Scan for the cell matching the given text and deliver its [X, Y] coordinate at center. 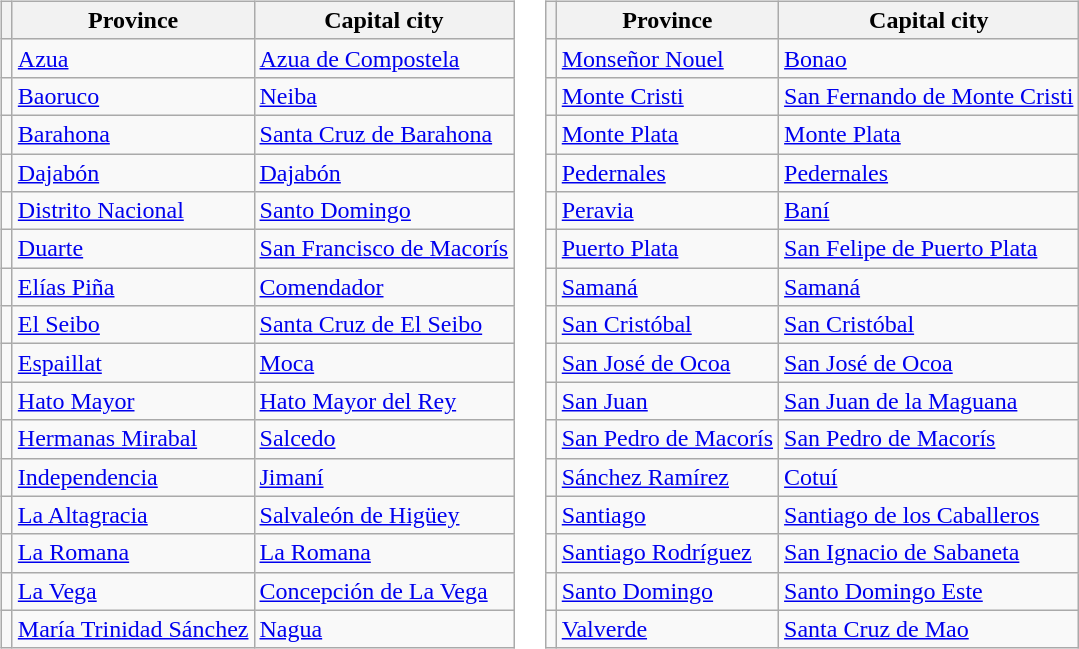
Jimaní [384, 477]
Hermanas Mirabal [133, 439]
Baní [929, 211]
Neiba [384, 96]
Barahona [133, 134]
Distrito Nacional [133, 211]
Azua [133, 58]
Monte Cristi [667, 96]
Puerto Plata [667, 249]
Moca [384, 363]
Duarte [133, 249]
Santiago [667, 515]
Elías Piña [133, 287]
La Altagracia [133, 515]
San Ignacio de Sabaneta [929, 553]
San Francisco de Macorís [384, 249]
Monseñor Nouel [667, 58]
Comendador [384, 287]
Santo Domingo Este [929, 591]
Bonao [929, 58]
Salvaleón de Higüey [384, 515]
Cotuí [929, 477]
Hato Mayor del Rey [384, 401]
Baoruco [133, 96]
Santiago de los Caballeros [929, 515]
San Felipe de Puerto Plata [929, 249]
Santa Cruz de Mao [929, 629]
Independencia [133, 477]
La Vega [133, 591]
Santa Cruz de El Seibo [384, 325]
Azua de Compostela [384, 58]
Hato Mayor [133, 401]
Valverde [667, 629]
Peravia [667, 211]
Salcedo [384, 439]
San Fernando de Monte Cristi [929, 96]
El Seibo [133, 325]
Santa Cruz de Barahona [384, 134]
Espaillat [133, 363]
Santiago Rodríguez [667, 553]
San Juan de la Maguana [929, 401]
Nagua [384, 629]
Concepción de La Vega [384, 591]
María Trinidad Sánchez [133, 629]
San Juan [667, 401]
Sánchez Ramírez [667, 477]
